Capture the cell that displays the provided text and extract its (X, Y) central coordinate. 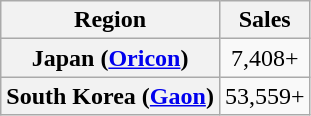
South Korea (Gaon) (110, 96)
Japan (Oricon) (110, 58)
53,559+ (264, 96)
Region (110, 20)
Sales (264, 20)
7,408+ (264, 58)
